Search for the cell housing the specified text and yield its [x, y] center coordinate. 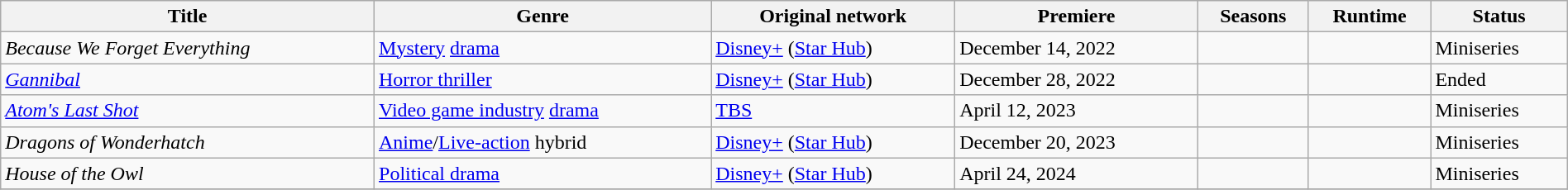
Original network [834, 17]
Status [1499, 17]
Political drama [543, 173]
Premiere [1077, 17]
Seasons [1253, 17]
December 28, 2022 [1077, 79]
Mystery drama [543, 48]
House of the Owl [188, 173]
April 24, 2024 [1077, 173]
TBS [834, 111]
Gannibal [188, 79]
Because We Forget Everything [188, 48]
December 20, 2023 [1077, 142]
Ended [1499, 79]
April 12, 2023 [1077, 111]
December 14, 2022 [1077, 48]
Atom's Last Shot [188, 111]
Anime/Live-action hybrid [543, 142]
Genre [543, 17]
Video game industry drama [543, 111]
Dragons of Wonderhatch [188, 142]
Horror thriller [543, 79]
Title [188, 17]
Runtime [1370, 17]
